From the cell containing the given text, extract its center point as (X, Y) coordinate. 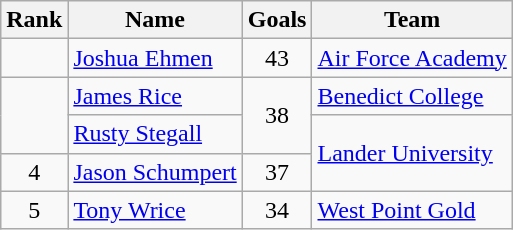
James Rice (155, 96)
West Point Gold (412, 210)
Joshua Ehmen (155, 58)
34 (277, 210)
37 (277, 172)
Air Force Academy (412, 58)
Goals (277, 20)
38 (277, 115)
43 (277, 58)
Name (155, 20)
Team (412, 20)
Lander University (412, 153)
Tony Wrice (155, 210)
5 (34, 210)
Rusty Stegall (155, 134)
Jason Schumpert (155, 172)
Benedict College (412, 96)
4 (34, 172)
Rank (34, 20)
